Detect which cell encompasses the target text, then output its (X, Y) center coordinate. 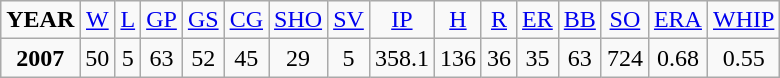
R (498, 20)
36 (498, 58)
SV (349, 20)
50 (98, 58)
W (98, 20)
35 (538, 58)
0.55 (743, 58)
YEAR (40, 20)
ERA (678, 20)
SO (624, 20)
358.1 (402, 58)
GS (203, 20)
H (458, 20)
WHIP (743, 20)
2007 (40, 58)
ER (538, 20)
0.68 (678, 58)
724 (624, 58)
CG (246, 20)
52 (203, 58)
GP (162, 20)
BB (580, 20)
SHO (298, 20)
136 (458, 58)
29 (298, 58)
45 (246, 58)
L (128, 20)
IP (402, 20)
